Pinpoint the cell where the given text exists, returning its [x, y] midpoint coordinate. 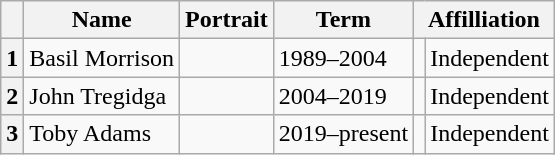
3 [12, 134]
Term [343, 20]
1989–2004 [343, 58]
2004–2019 [343, 96]
John Tregidga [102, 96]
Portrait [227, 20]
Basil Morrison [102, 58]
2019–present [343, 134]
2 [12, 96]
1 [12, 58]
Name [102, 20]
Affilliation [484, 20]
Toby Adams [102, 134]
